Identify which cell holds the provided text, then report its [X, Y] central coordinate. 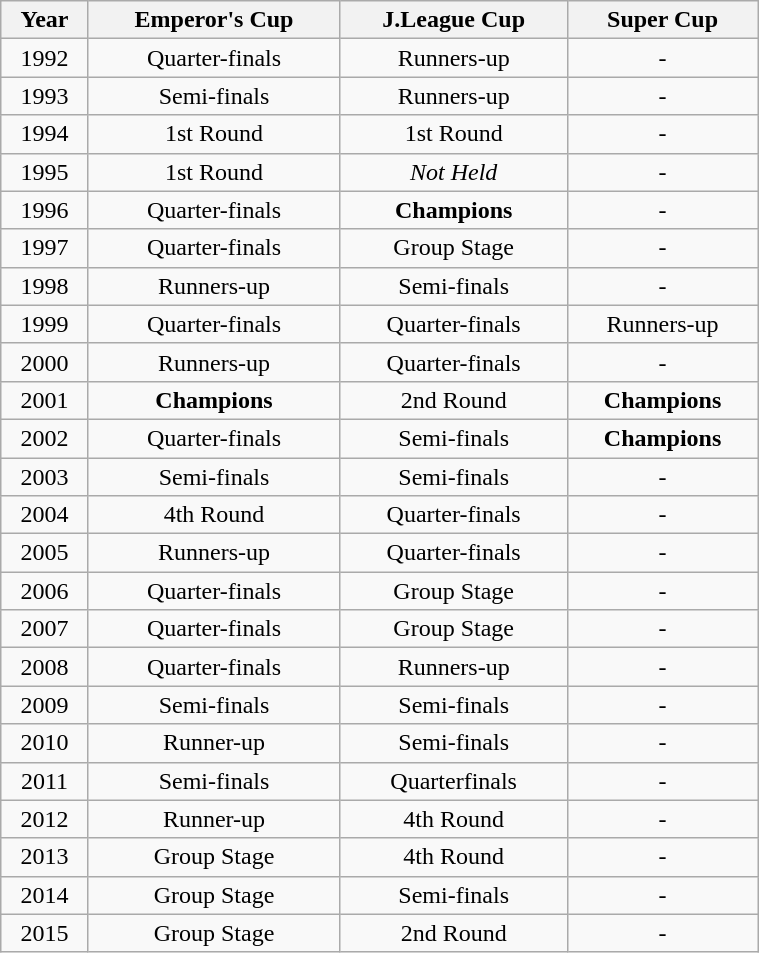
2015 [44, 933]
1999 [44, 324]
2012 [44, 819]
1993 [44, 96]
2007 [44, 629]
Not Held [454, 172]
2010 [44, 743]
2005 [44, 553]
2004 [44, 515]
Emperor's Cup [214, 20]
1995 [44, 172]
2006 [44, 591]
2003 [44, 477]
1996 [44, 210]
2001 [44, 400]
2014 [44, 895]
Super Cup [662, 20]
2002 [44, 438]
1992 [44, 58]
2008 [44, 667]
Year [44, 20]
J.League Cup [454, 20]
2011 [44, 781]
2000 [44, 362]
2013 [44, 857]
1998 [44, 286]
1997 [44, 248]
Quarterfinals [454, 781]
2009 [44, 705]
1994 [44, 134]
